Search for the cell housing the specified text and yield its [x, y] center coordinate. 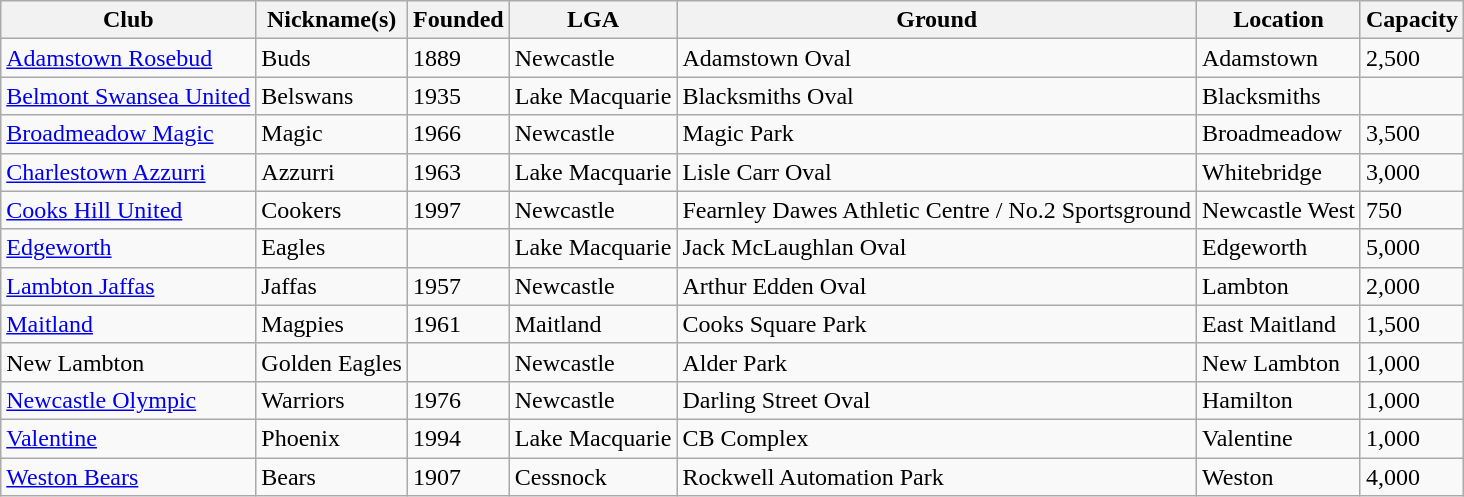
4,000 [1412, 477]
Weston [1279, 477]
Azzurri [332, 172]
3,500 [1412, 134]
Fearnley Dawes Athletic Centre / No.2 Sportsground [937, 210]
Hamilton [1279, 400]
Nickname(s) [332, 20]
5,000 [1412, 248]
Newcastle West [1279, 210]
1889 [458, 58]
CB Complex [937, 438]
Newcastle Olympic [128, 400]
Broadmeadow [1279, 134]
Bears [332, 477]
1966 [458, 134]
East Maitland [1279, 324]
Darling Street Oval [937, 400]
Ground [937, 20]
Lambton [1279, 286]
Magpies [332, 324]
Adamstown Oval [937, 58]
Belswans [332, 96]
1994 [458, 438]
Charlestown Azzurri [128, 172]
Blacksmiths [1279, 96]
Warriors [332, 400]
Jack McLaughlan Oval [937, 248]
3,000 [1412, 172]
Alder Park [937, 362]
Buds [332, 58]
Arthur Edden Oval [937, 286]
Blacksmiths Oval [937, 96]
Cooks Hill United [128, 210]
1976 [458, 400]
Phoenix [332, 438]
Club [128, 20]
Rockwell Automation Park [937, 477]
1997 [458, 210]
1907 [458, 477]
1935 [458, 96]
Capacity [1412, 20]
Lisle Carr Oval [937, 172]
1957 [458, 286]
Cookers [332, 210]
Whitebridge [1279, 172]
Weston Bears [128, 477]
Jaffas [332, 286]
1,500 [1412, 324]
LGA [593, 20]
2,500 [1412, 58]
1963 [458, 172]
Lambton Jaffas [128, 286]
Broadmeadow Magic [128, 134]
Eagles [332, 248]
Adamstown [1279, 58]
Adamstown Rosebud [128, 58]
1961 [458, 324]
750 [1412, 210]
Golden Eagles [332, 362]
Belmont Swansea United [128, 96]
Cooks Square Park [937, 324]
Cessnock [593, 477]
Magic [332, 134]
Magic Park [937, 134]
Location [1279, 20]
2,000 [1412, 286]
Founded [458, 20]
